Find where the given text appears and provide that cell's center as [x, y] coordinate. 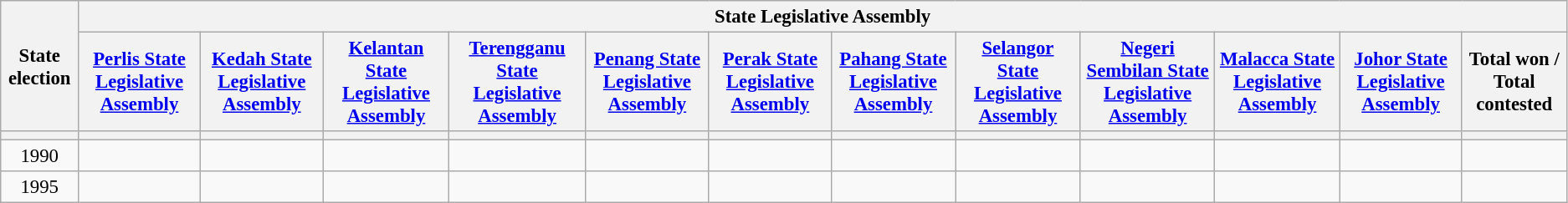
Total won / Total contested [1514, 82]
Johor State Legislative Assembly [1401, 82]
Selangor State Legislative Assembly [1018, 82]
Penang State Legislative Assembly [647, 82]
1990 [40, 156]
Kedah State Legislative Assembly [261, 82]
Malacca State Legislative Assembly [1277, 82]
State Legislative Assembly [823, 17]
Kelantan State Legislative Assembly [386, 82]
Perak State Legislative Assembly [770, 82]
1995 [40, 187]
Terengganu State Legislative Assembly [517, 82]
Pahang State Legislative Assembly [893, 82]
State election [40, 66]
Negeri Sembilan State Legislative Assembly [1147, 82]
Perlis State Legislative Assembly [140, 82]
